Extract the (X, Y) coordinate from the center of the cell holding the provided text.  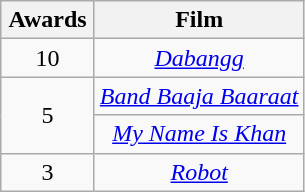
10 (48, 58)
Robot (199, 172)
5 (48, 115)
Dabangg (199, 58)
Awards (48, 20)
3 (48, 172)
My Name Is Khan (199, 134)
Film (199, 20)
Band Baaja Baaraat (199, 96)
